Detect which cell encompasses the target text, then output its (x, y) center coordinate. 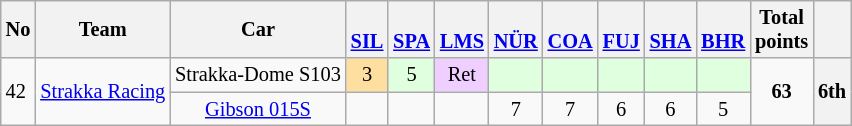
Totalpoints (782, 29)
LMS (462, 29)
NÜR (516, 29)
Strakka-Dome S103 (258, 75)
COA (570, 29)
SPA (412, 29)
FUJ (622, 29)
42 (18, 92)
Ret (462, 75)
Strakka Racing (102, 92)
Car (258, 29)
6th (832, 92)
Gibson 015S (258, 109)
3 (368, 75)
No (18, 29)
63 (782, 92)
SHA (671, 29)
BHR (723, 29)
SIL (368, 29)
Team (102, 29)
